Locate the cell with the specified text and output its (X, Y) center coordinate. 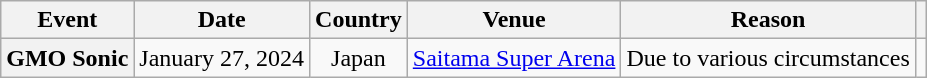
Due to various circumstances (768, 58)
Event (68, 20)
Venue (514, 20)
Japan (359, 58)
Reason (768, 20)
Date (222, 20)
GMO Sonic (68, 58)
January 27, 2024 (222, 58)
Country (359, 20)
Saitama Super Arena (514, 58)
